Find where the given text appears and provide that cell's center as [x, y] coordinate. 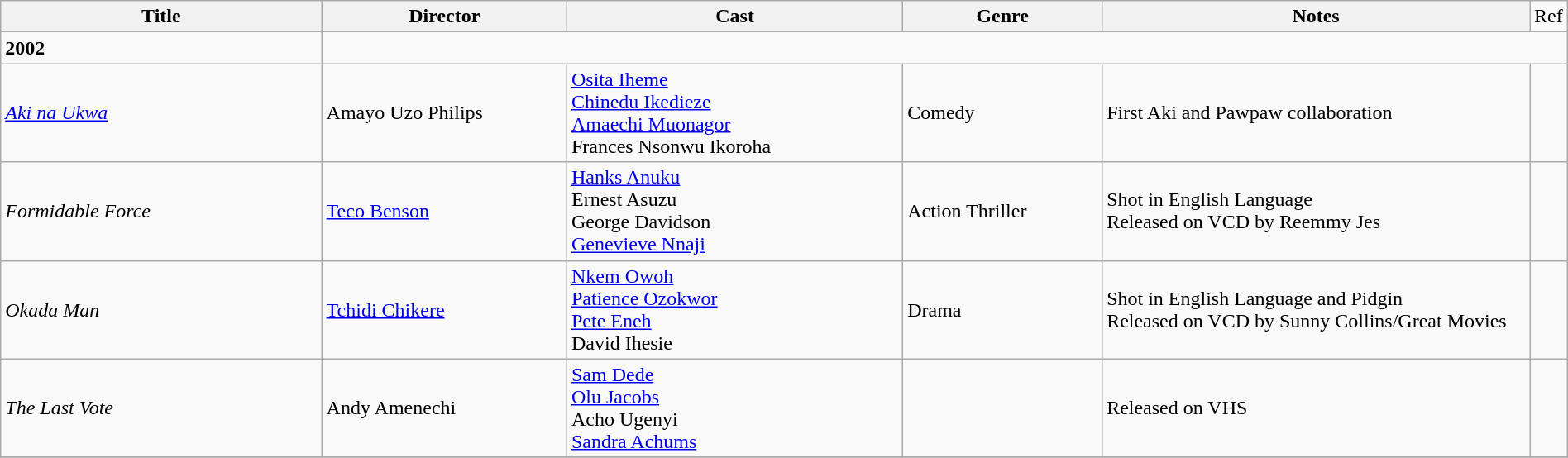
Sam DedeOlu JacobsAcho UgenyiSandra Achums [734, 408]
Osita IhemeChinedu IkediezeAmaechi MuonagorFrances Nsonwu Ikoroha [734, 112]
Director [444, 17]
Title [161, 17]
Teco Benson [444, 212]
Okada Man [161, 309]
Tchidi Chikere [444, 309]
The Last Vote [161, 408]
First Aki and Pawpaw collaboration [1317, 112]
Action Thriller [1002, 212]
Andy Amenechi [444, 408]
Notes [1317, 17]
Shot in English LanguageReleased on VCD by Reemmy Jes [1317, 212]
Released on VHS [1317, 408]
Ref [1549, 17]
Aki na Ukwa [161, 112]
Genre [1002, 17]
Shot in English Language and PidginReleased on VCD by Sunny Collins/Great Movies [1317, 309]
Cast [734, 17]
Drama [1002, 309]
Formidable Force [161, 212]
Hanks AnukuErnest AsuzuGeorge DavidsonGenevieve Nnaji [734, 212]
Nkem OwohPatience OzokworPete EnehDavid Ihesie [734, 309]
Amayo Uzo Philips [444, 112]
Comedy [1002, 112]
2002 [161, 48]
